For the text-containing cell, return its midpoint in (x, y) coordinate format. 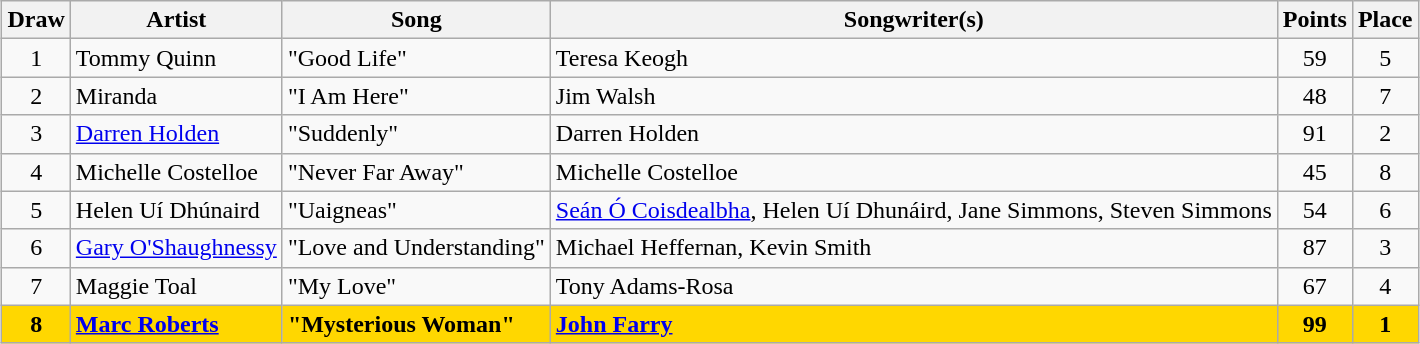
Song (416, 20)
"Suddenly" (416, 134)
Songwriter(s) (914, 20)
"Good Life" (416, 58)
67 (1314, 286)
Michael Heffernan, Kevin Smith (914, 248)
Draw (36, 20)
Points (1314, 20)
Artist (176, 20)
Gary O'Shaughnessy (176, 248)
"Never Far Away" (416, 172)
"Uaigneas" (416, 210)
Tommy Quinn (176, 58)
Seán Ó Coisdealbha, Helen Uí Dhunáird, Jane Simmons, Steven Simmons (914, 210)
Helen Uí Dhúnaird (176, 210)
91 (1314, 134)
John Farry (914, 324)
Place (1385, 20)
"My Love" (416, 286)
Maggie Toal (176, 286)
"Mysterious Woman" (416, 324)
Marc Roberts (176, 324)
Miranda (176, 96)
54 (1314, 210)
Jim Walsh (914, 96)
87 (1314, 248)
48 (1314, 96)
Teresa Keogh (914, 58)
59 (1314, 58)
99 (1314, 324)
"Love and Understanding" (416, 248)
"I Am Here" (416, 96)
Tony Adams-Rosa (914, 286)
45 (1314, 172)
